Search for the cell housing the specified text and yield its [x, y] center coordinate. 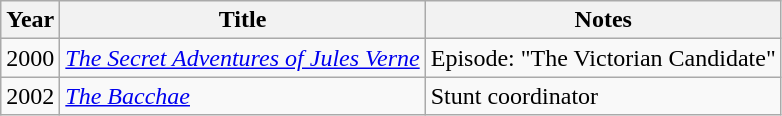
Notes [603, 20]
Year [30, 20]
2002 [30, 96]
Title [242, 20]
The Bacchae [242, 96]
Stunt coordinator [603, 96]
2000 [30, 58]
The Secret Adventures of Jules Verne [242, 58]
Episode: "The Victorian Candidate" [603, 58]
